Output the (X, Y) coordinate of the center of the cell containing the given text.  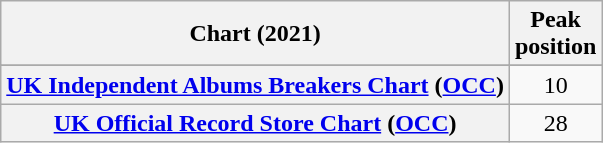
Peakposition (555, 34)
UK Independent Albums Breakers Chart (OCC) (256, 85)
28 (555, 123)
Chart (2021) (256, 34)
UK Official Record Store Chart (OCC) (256, 123)
10 (555, 85)
